Locate the cell with the specified text and output its (x, y) center coordinate. 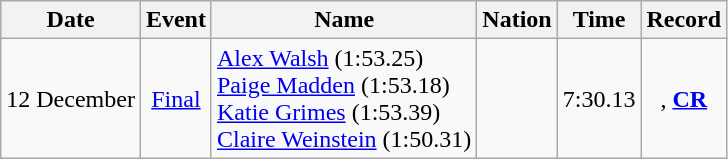
Event (176, 20)
Record (684, 20)
Alex Walsh (1:53.25)Paige Madden (1:53.18)Katie Grimes (1:53.39)Claire Weinstein (1:50.31) (344, 98)
, CR (684, 98)
7:30.13 (599, 98)
Name (344, 20)
Time (599, 20)
Nation (517, 20)
Date (71, 20)
Final (176, 98)
12 December (71, 98)
